Provide the (x, y) coordinate of the cell's center where the given text is located.  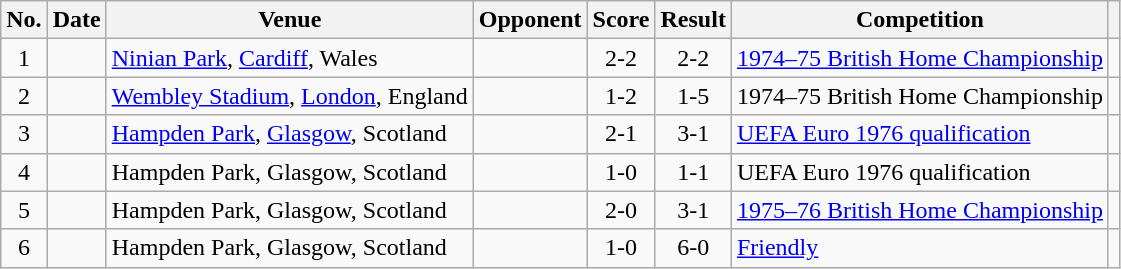
Venue (290, 20)
Score (621, 20)
Date (76, 20)
2-1 (621, 134)
Opponent (530, 20)
Competition (920, 20)
1-2 (621, 96)
2 (24, 96)
No. (24, 20)
Ninian Park, Cardiff, Wales (290, 58)
Friendly (920, 248)
6-0 (693, 248)
6 (24, 248)
5 (24, 210)
1975–76 British Home Championship (920, 210)
1-5 (693, 96)
1 (24, 58)
2-0 (621, 210)
Result (693, 20)
1-1 (693, 172)
Wembley Stadium, London, England (290, 96)
4 (24, 172)
3 (24, 134)
